Detect which cell encompasses the target text, then output its [x, y] center coordinate. 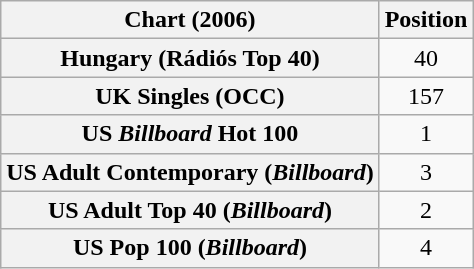
2 [426, 210]
US Pop 100 (Billboard) [190, 248]
US Adult Contemporary (Billboard) [190, 172]
UK Singles (OCC) [190, 96]
157 [426, 96]
US Billboard Hot 100 [190, 134]
US Adult Top 40 (Billboard) [190, 210]
4 [426, 248]
Hungary (Rádiós Top 40) [190, 58]
3 [426, 172]
Position [426, 20]
Chart (2006) [190, 20]
1 [426, 134]
40 [426, 58]
